Extract the (x, y) coordinate from the center of the cell holding the provided text.  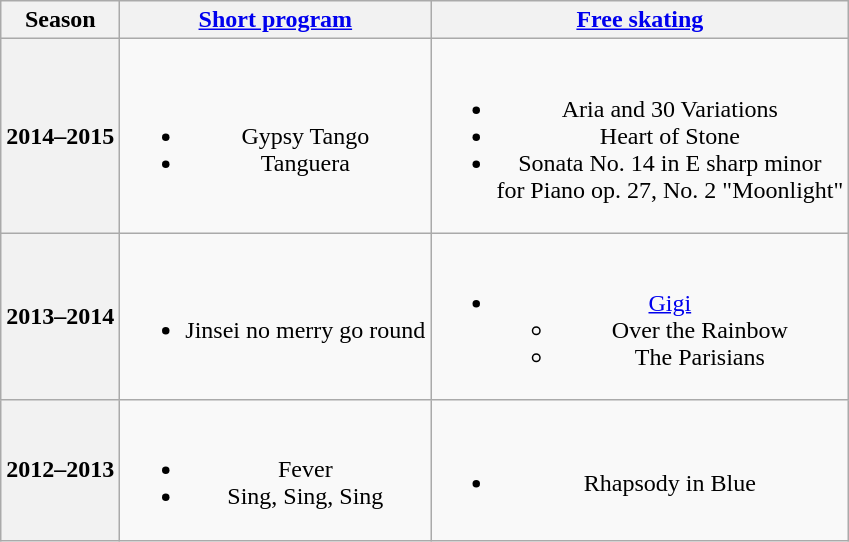
Gypsy TangoTanguera (276, 136)
GigiOver the RainbowThe Parisians (640, 316)
FeverSing, Sing, Sing (276, 470)
2014–2015 (60, 136)
Free skating (640, 20)
Jinsei no merry go round (276, 316)
Season (60, 20)
2013–2014 (60, 316)
Rhapsody in Blue (640, 470)
Short program (276, 20)
Aria and 30 Variations Heart of StoneSonata No. 14 in E sharp minor for Piano op. 27, No. 2 "Moonlight" (640, 136)
2012–2013 (60, 470)
